Capture the cell that displays the provided text and extract its [X, Y] central coordinate. 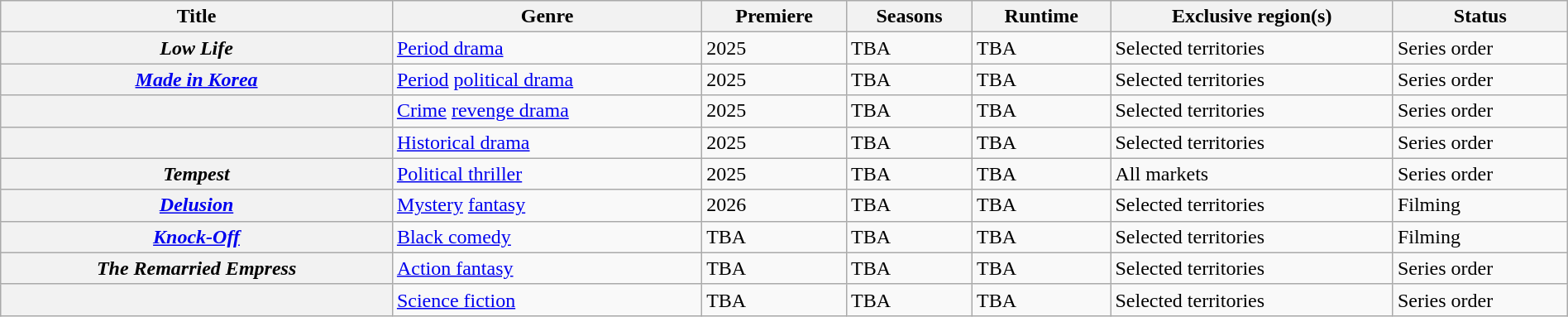
Premiere [774, 17]
Science fiction [547, 300]
Seasons [909, 17]
Made in Korea [197, 79]
Title [197, 17]
Knock-Off [197, 237]
Historical drama [547, 142]
Period drama [547, 48]
The Remarried Empress [197, 268]
Low Life [197, 48]
Status [1480, 17]
Delusion [197, 205]
Mystery fantasy [547, 205]
Action fantasy [547, 268]
Political thriller [547, 174]
Genre [547, 17]
Black comedy [547, 237]
Crime revenge drama [547, 111]
Period political drama [547, 79]
Exclusive region(s) [1252, 17]
All markets [1252, 174]
2026 [774, 205]
Tempest [197, 174]
Runtime [1041, 17]
